Return the [x, y] coordinate for the center point of the cell that contains the specified text.  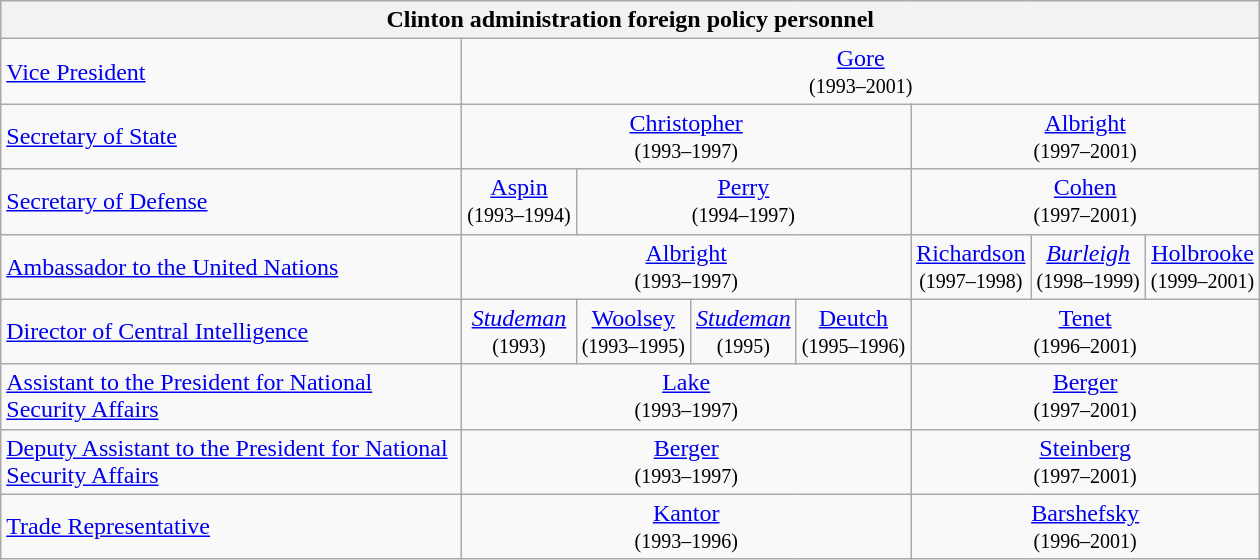
Secretary of Defense [232, 202]
Richardson(1997–1998) [971, 266]
Christopher(1993–1997) [686, 136]
Director of Central Intelligence [232, 332]
Kantor(1993–1996) [686, 526]
Albright(1997–2001) [1086, 136]
Studeman(1993) [519, 332]
Perry(1994–1997) [743, 202]
Secretary of State [232, 136]
Aspin(1993–1994) [519, 202]
Ambassador to the United Nations [232, 266]
Woolsey(1993–1995) [633, 332]
Clinton administration foreign policy personnel [630, 20]
Lake(1993–1997) [686, 396]
Barshefsky(1996–2001) [1086, 526]
Holbrooke(1999–2001) [1202, 266]
Berger(1993–1997) [686, 462]
Deutch(1995–1996) [853, 332]
Deputy Assistant to the President for National Security Affairs [232, 462]
Albright(1993–1997) [686, 266]
Assistant to the President for National Security Affairs [232, 396]
Burleigh(1998–1999) [1088, 266]
Steinberg(1997–2001) [1086, 462]
Trade Representative [232, 526]
Studeman(1995) [744, 332]
Berger(1997–2001) [1086, 396]
Tenet(1996–2001) [1086, 332]
Vice President [232, 72]
Cohen(1997–2001) [1086, 202]
Gore(1993–2001) [861, 72]
